Return the (x, y) coordinate for the center point of the cell that contains the specified text.  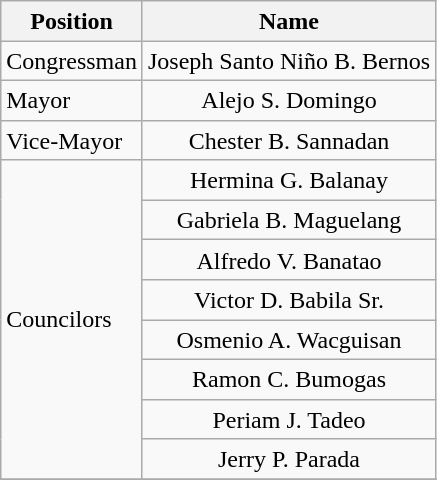
Jerry P. Parada (288, 459)
Councilors (72, 320)
Alfredo V. Banatao (288, 260)
Osmenio A. Wacguisan (288, 340)
Victor D. Babila Sr. (288, 300)
Position (72, 21)
Ramon C. Bumogas (288, 379)
Chester B. Sannadan (288, 140)
Name (288, 21)
Mayor (72, 100)
Gabriela B. Maguelang (288, 220)
Alejo S. Domingo (288, 100)
Periam J. Tadeo (288, 419)
Hermina G. Balanay (288, 180)
Congressman (72, 61)
Vice-Mayor (72, 140)
Joseph Santo Niño B. Bernos (288, 61)
